Provide the (x, y) coordinate of the cell's center where the given text is located.  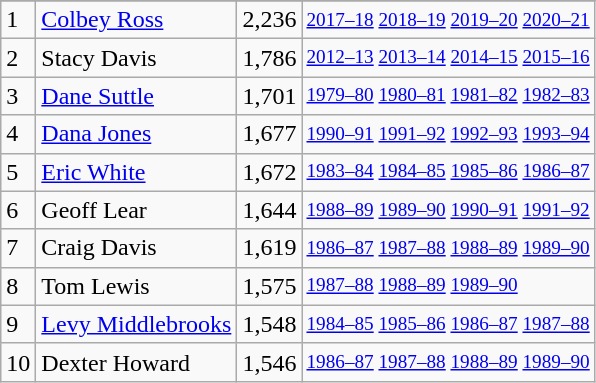
1,701 (270, 96)
1,672 (270, 172)
1984–85 1985–86 1986–87 1987–88 (448, 324)
1979–80 1980–81 1981–82 1982–83 (448, 96)
Levy Middlebrooks (136, 324)
10 (18, 362)
4 (18, 134)
Dana Jones (136, 134)
2 (18, 58)
1 (18, 20)
1983–84 1984–85 1985–86 1986–87 (448, 172)
1988–89 1989–90 1990–91 1991–92 (448, 210)
9 (18, 324)
2017–18 2018–19 2019–20 2020–21 (448, 20)
1,677 (270, 134)
5 (18, 172)
Tom Lewis (136, 286)
Geoff Lear (136, 210)
1987–88 1988–89 1989–90 (448, 286)
Eric White (136, 172)
1,546 (270, 362)
2,236 (270, 20)
Stacy Davis (136, 58)
Dexter Howard (136, 362)
Craig Davis (136, 248)
1990–91 1991–92 1992–93 1993–94 (448, 134)
1,548 (270, 324)
2012–13 2013–14 2014–15 2015–16 (448, 58)
1,619 (270, 248)
Dane Suttle (136, 96)
7 (18, 248)
1,575 (270, 286)
3 (18, 96)
8 (18, 286)
1,644 (270, 210)
1,786 (270, 58)
Colbey Ross (136, 20)
6 (18, 210)
